Determine the (X, Y) coordinate at the center of the cell enclosing the given text.  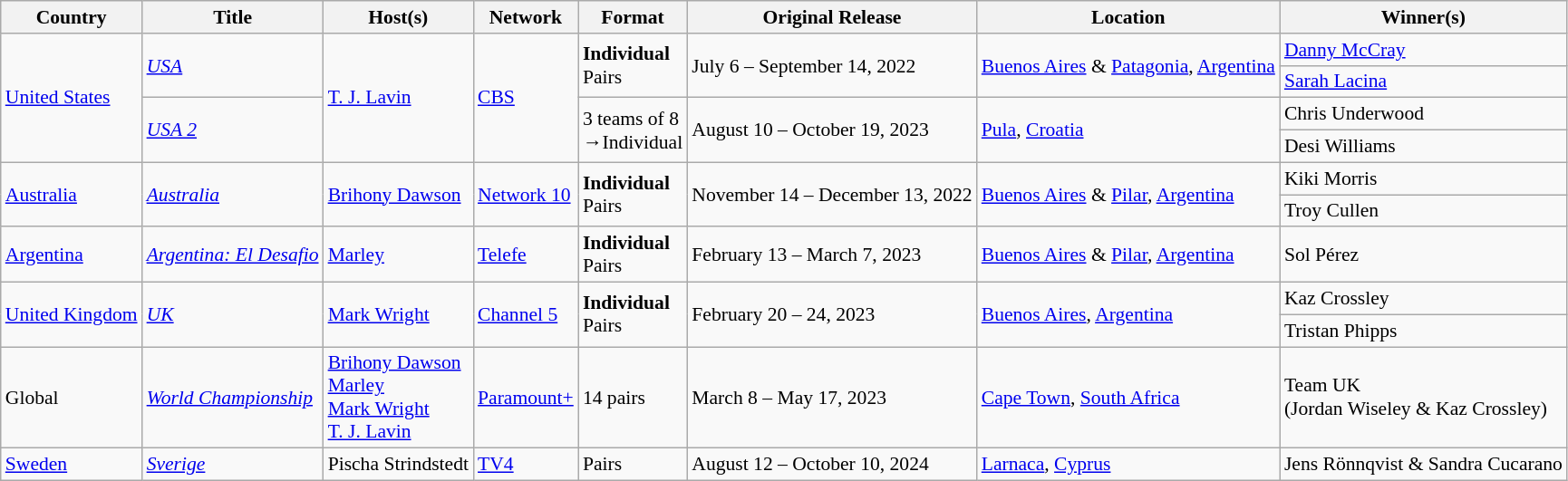
Kaz Crossley (1423, 299)
Sverige (233, 465)
Cape Town, South Africa (1128, 398)
Location (1128, 17)
Jens Rönnqvist & Sandra Cucarano (1423, 465)
Marley (399, 255)
Paramount+ (526, 398)
Argentina: El Desafio (233, 255)
Buenos Aires, Argentina (1128, 315)
T. J. Lavin (399, 98)
UK (233, 315)
Title (233, 17)
Network (526, 17)
Pischa Strindstedt (399, 465)
Brihony DawsonMarleyMark WrightT. J. Lavin (399, 398)
Brihony Dawson (399, 194)
Desi Williams (1423, 147)
Winner(s) (1423, 17)
Danny McCray (1423, 50)
Network 10 (526, 194)
Kiki Morris (1423, 178)
March 8 – May 17, 2023 (832, 398)
14 pairs (633, 398)
Larnaca, Cyprus (1128, 465)
Pairs (633, 465)
United States (72, 98)
Sweden (72, 465)
3 teams of 8→Individual (633, 130)
CBS (526, 98)
Tristan Phipps (1423, 331)
August 10 – October 19, 2023 (832, 130)
Sol Pérez (1423, 255)
Sarah Lacina (1423, 82)
Chris Underwood (1423, 114)
Original Release (832, 17)
Argentina (72, 255)
Mark Wright (399, 315)
Troy Cullen (1423, 211)
Global (72, 398)
Team UK(Jordan Wiseley & Kaz Crossley) (1423, 398)
February 20 – 24, 2023 (832, 315)
Telefe (526, 255)
Host(s) (399, 17)
February 13 – March 7, 2023 (832, 255)
World Championship (233, 398)
Country (72, 17)
November 14 – December 13, 2022 (832, 194)
USA 2 (233, 130)
Buenos Aires & Patagonia, Argentina (1128, 65)
Pula, Croatia (1128, 130)
August 12 – October 10, 2024 (832, 465)
Channel 5 (526, 315)
TV4 (526, 465)
United Kingdom (72, 315)
July 6 – September 14, 2022 (832, 65)
Format (633, 17)
USA (233, 65)
